Return (x, y) of the center of cell containing provided text 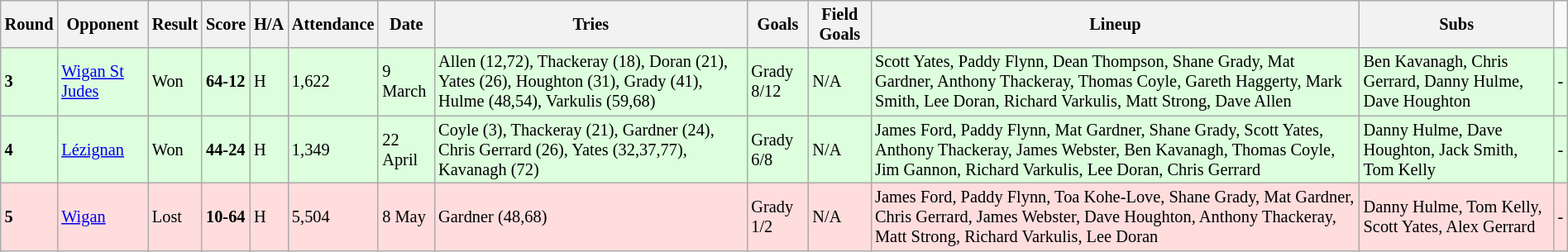
4 (30, 150)
1,349 (332, 150)
44-24 (226, 150)
10-64 (226, 216)
Wigan (103, 216)
Grady 1/2 (777, 216)
Round (30, 24)
3 (30, 82)
H/A (269, 24)
5 (30, 216)
Tries (590, 24)
Subs (1457, 24)
Allen (12,72), Thackeray (18), Doran (21), Yates (26), Houghton (31), Grady (41), Hulme (48,54), Varkulis (59,68) (590, 82)
Grady 6/8 (777, 150)
22 April (406, 150)
Attendance (332, 24)
Lineup (1115, 24)
1,622 (332, 82)
9 March (406, 82)
Lost (175, 216)
Result (175, 24)
Date (406, 24)
Score (226, 24)
5,504 (332, 216)
Goals (777, 24)
8 May (406, 216)
Lézignan (103, 150)
Danny Hulme, Tom Kelly, Scott Yates, Alex Gerrard (1457, 216)
64-12 (226, 82)
Ben Kavanagh, Chris Gerrard, Danny Hulme, Dave Houghton (1457, 82)
Wigan St Judes (103, 82)
Coyle (3), Thackeray (21), Gardner (24), Chris Gerrard (26), Yates (32,37,77), Kavanagh (72) (590, 150)
Danny Hulme, Dave Houghton, Jack Smith, Tom Kelly (1457, 150)
Gardner (48,68) (590, 216)
Grady 8/12 (777, 82)
Opponent (103, 24)
Field Goals (840, 24)
